Pinpoint the cell where the given text exists, returning its (x, y) midpoint coordinate. 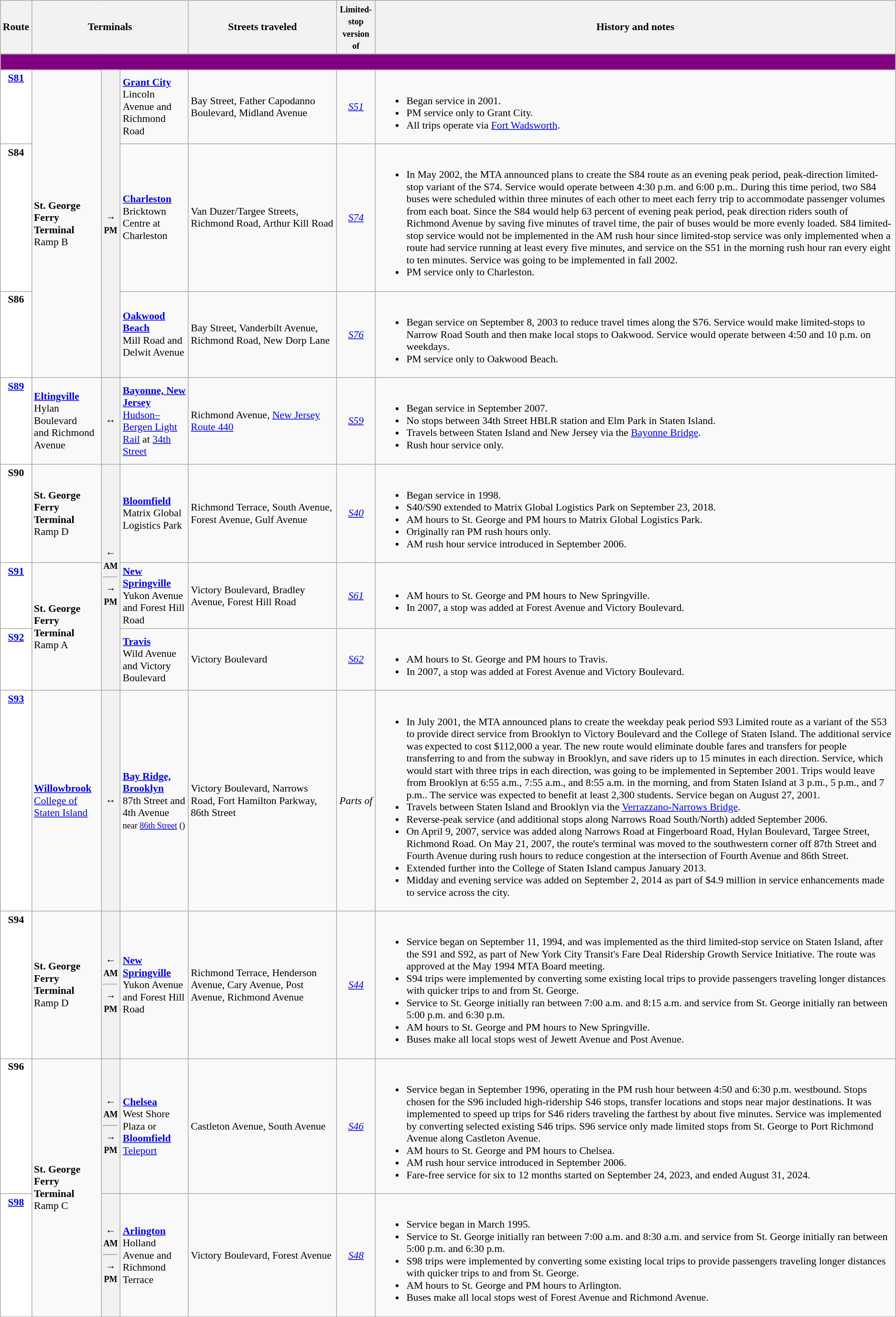
Terminals (110, 27)
S96 (16, 1126)
Parts of (356, 801)
S74 (356, 218)
S44 (356, 985)
Victory Boulevard, Bradley Avenue, Forest Hill Road (262, 596)
S46 (356, 1126)
St. George Ferry TerminalRamp C (66, 1187)
EltingvilleHylan Boulevardand Richmond Avenue (66, 421)
S62 (356, 660)
Victory Boulevard, Forest Avenue (262, 1255)
S51 (356, 107)
Limited-stopversion of (356, 27)
S91 (16, 596)
Route (16, 27)
Victory Boulevard, Narrows Road, Fort Hamilton Parkway, 86th Street (262, 801)
Richmond Terrace, Henderson Avenue, Cary Avenue, Post Avenue, Richmond Avenue (262, 985)
History and notes (635, 27)
ArlingtonHolland Avenue and Richmond Terrace (155, 1255)
Richmond Terrace, South Avenue, Forest Avenue, Gulf Avenue (262, 513)
Van Duzer/Targee Streets, Richmond Road, Arthur Kill Road (262, 218)
TravisWild Avenue and Victory Boulevard (155, 660)
→PM (111, 224)
S81 (16, 107)
S94 (16, 985)
Oakwood BeachMill Road and Delwit Avenue (155, 335)
AM hours to St. George and PM hours to New Springville.In 2007, a stop was added at Forest Avenue and Victory Boulevard. (635, 596)
Began service in 2001.PM service only to Grant City.All trips operate via Fort Wadsworth. (635, 107)
St. George Ferry TerminalRamp B (66, 224)
BloomfieldMatrix Global Logistics Park (155, 513)
S48 (356, 1255)
S76 (356, 335)
S59 (356, 421)
AM hours to St. George and PM hours to Travis.In 2007, a stop was added at Forest Avenue and Victory Boulevard. (635, 660)
S40 (356, 513)
Bayonne, New JerseyHudson–Bergen Light Rail at 34th Street (155, 421)
Streets traveled (262, 27)
St. George Ferry TerminalRamp A (66, 626)
ChelseaWest Shore Plaza or BloomfieldTeleport (155, 1126)
S86 (16, 335)
S92 (16, 660)
Victory Boulevard (262, 660)
Bay Street, Father Capodanno Boulevard, Midland Avenue (262, 107)
S93 (16, 801)
Richmond Avenue, New Jersey Route 440 (262, 421)
Castleton Avenue, South Avenue (262, 1126)
CharlestonBricktown Centre at Charleston (155, 218)
WillowbrookCollege of Staten Island (66, 801)
S61 (356, 596)
Bay Street, Vanderbilt Avenue, Richmond Road, New Dorp Lane (262, 335)
S90 (16, 513)
Grant CityLincoln Avenue and Richmond Road (155, 107)
S84 (16, 218)
S98 (16, 1255)
S89 (16, 421)
Bay Ridge, Brooklyn87th Street and 4th Avenuenear 86th Street () (155, 801)
